Return [X, Y] of the center of cell containing provided text 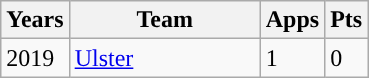
2019 [35, 58]
1 [292, 58]
Team [164, 20]
Pts [346, 20]
Apps [292, 20]
0 [346, 58]
Ulster [164, 58]
Years [35, 20]
